For the text-containing cell, return its midpoint in [X, Y] coordinate format. 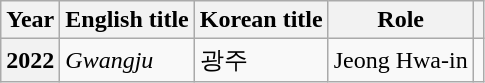
Year [30, 20]
Jeong Hwa-in [400, 60]
Korean title [261, 20]
English title [127, 20]
Gwangju [127, 60]
광주 [261, 60]
2022 [30, 60]
Role [400, 20]
